Return [x, y] of the center of cell containing provided text 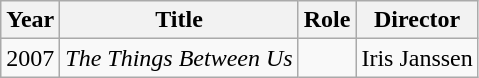
Iris Janssen [417, 58]
The Things Between Us [179, 58]
Role [327, 20]
Year [30, 20]
2007 [30, 58]
Title [179, 20]
Director [417, 20]
